Provide the (x, y) coordinate of the cell's center where the given text is located.  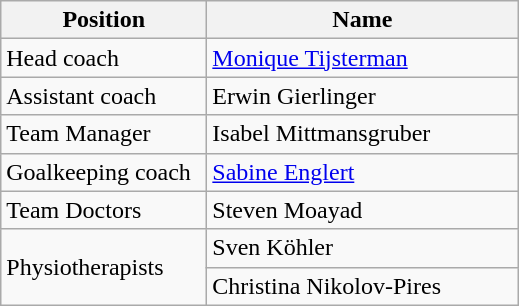
Steven Moayad (362, 210)
Assistant coach (104, 96)
Team Doctors (104, 210)
Sven Köhler (362, 248)
Monique Tijsterman (362, 58)
Team Manager (104, 134)
Position (104, 20)
Isabel Mittmansgruber (362, 134)
Erwin Gierlinger (362, 96)
Goalkeeping coach (104, 172)
Christina Nikolov-Pires (362, 286)
Physiotherapists (104, 267)
Sabine Englert (362, 172)
Name (362, 20)
Head coach (104, 58)
